Identify which cell holds the provided text, then report its [x, y] central coordinate. 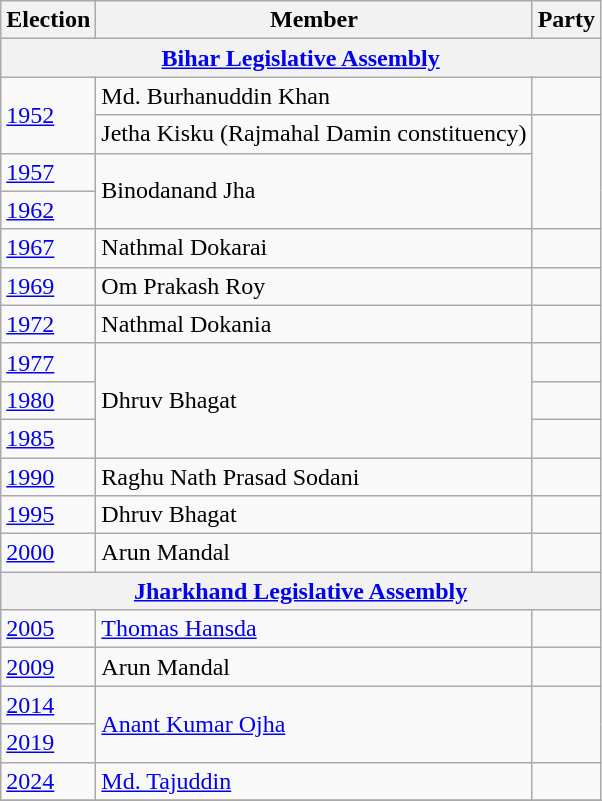
1952 [48, 115]
Md. Burhanuddin Khan [314, 96]
Nathmal Dokania [314, 324]
Member [314, 20]
1995 [48, 515]
Jetha Kisku (Rajmahal Damin constituency) [314, 134]
Binodanand Jha [314, 191]
Md. Tajuddin [314, 781]
1957 [48, 172]
2019 [48, 743]
2005 [48, 629]
2014 [48, 705]
Election [48, 20]
Party [566, 20]
2009 [48, 667]
2024 [48, 781]
Anant Kumar Ojha [314, 724]
1980 [48, 400]
1969 [48, 286]
Jharkhand Legislative Assembly [301, 591]
1977 [48, 362]
Nathmal Dokarai [314, 248]
1967 [48, 248]
1962 [48, 210]
1985 [48, 438]
2000 [48, 553]
1972 [48, 324]
Om Prakash Roy [314, 286]
Raghu Nath Prasad Sodani [314, 477]
1990 [48, 477]
Thomas Hansda [314, 629]
Bihar Legislative Assembly [301, 58]
